Scan for the cell matching the given text and deliver its (X, Y) coordinate at center. 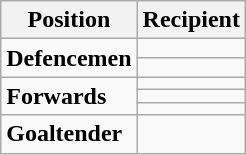
Position (69, 20)
Goaltender (69, 134)
Defencemen (69, 58)
Forwards (69, 96)
Recipient (191, 20)
